From the cell containing the given text, extract its center point as [x, y] coordinate. 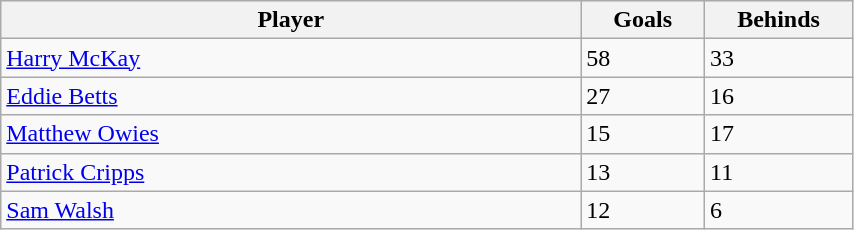
Harry McKay [291, 58]
15 [643, 134]
12 [643, 210]
Behinds [779, 20]
Eddie Betts [291, 96]
33 [779, 58]
58 [643, 58]
17 [779, 134]
11 [779, 172]
6 [779, 210]
Player [291, 20]
Goals [643, 20]
16 [779, 96]
13 [643, 172]
Patrick Cripps [291, 172]
27 [643, 96]
Sam Walsh [291, 210]
Matthew Owies [291, 134]
